Capture the cell that displays the provided text and extract its (X, Y) central coordinate. 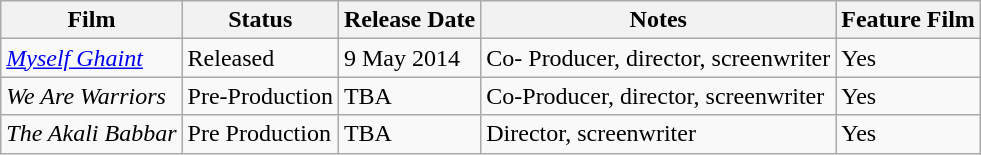
Pre-Production (260, 96)
Myself Ghaint (92, 58)
9 May 2014 (409, 58)
The Akali Babbar (92, 134)
Notes (658, 20)
We Are Warriors (92, 96)
Released (260, 58)
Release Date (409, 20)
Status (260, 20)
Feature Film (908, 20)
Co- Producer, director, screenwriter (658, 58)
Film (92, 20)
Director, screenwriter (658, 134)
Pre Production (260, 134)
Co-Producer, director, screenwriter (658, 96)
